Find where the given text appears and provide that cell's center as [X, Y] coordinate. 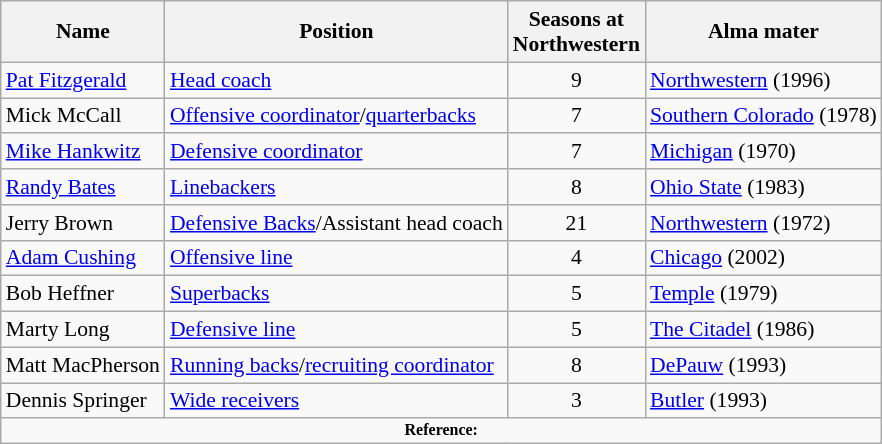
Butler (1993) [764, 401]
Reference: [442, 431]
Adam Cushing [83, 258]
Matt MacPherson [83, 365]
Offensive line [336, 258]
Jerry Brown [83, 223]
Ohio State (1983) [764, 187]
Defensive line [336, 330]
Name [83, 32]
Wide receivers [336, 401]
Position [336, 32]
Seasons atNorthwestern [576, 32]
9 [576, 80]
Defensive coordinator [336, 152]
Southern Colorado (1978) [764, 116]
Defensive Backs/Assistant head coach [336, 223]
Temple (1979) [764, 294]
Northwestern (1996) [764, 80]
Bob Heffner [83, 294]
Mike Hankwitz [83, 152]
The Citadel (1986) [764, 330]
21 [576, 223]
Superbacks [336, 294]
Chicago (2002) [764, 258]
Marty Long [83, 330]
Northwestern (1972) [764, 223]
Randy Bates [83, 187]
4 [576, 258]
Dennis Springer [83, 401]
Head coach [336, 80]
Alma mater [764, 32]
Mick McCall [83, 116]
3 [576, 401]
Offensive coordinator/quarterbacks [336, 116]
DePauw (1993) [764, 365]
Running backs/recruiting coordinator [336, 365]
Pat Fitzgerald [83, 80]
Linebackers [336, 187]
Michigan (1970) [764, 152]
